Provide the [x, y] coordinate of the cell's center where the given text is located.  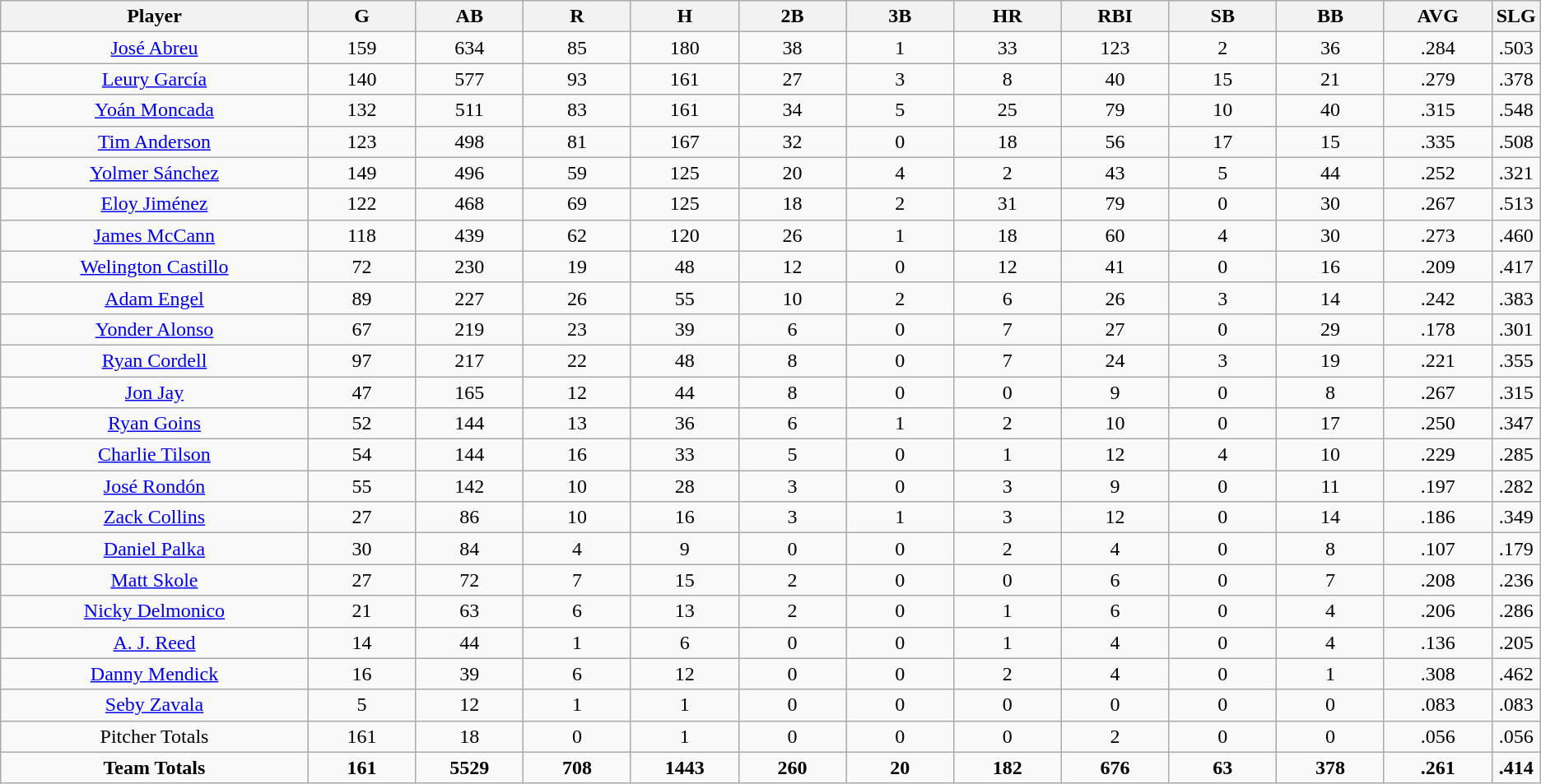
140 [362, 79]
.414 [1516, 768]
31 [1008, 204]
Team Totals [155, 768]
.178 [1437, 329]
167 [685, 141]
Zack Collins [155, 517]
165 [469, 392]
34 [792, 110]
AVG [1437, 16]
Daniel Palka [155, 549]
.285 [1516, 455]
23 [578, 329]
.462 [1516, 674]
468 [469, 204]
28 [685, 486]
.355 [1516, 360]
Seby Zavala [155, 705]
496 [469, 173]
.197 [1437, 486]
142 [469, 486]
José Abreu [155, 48]
.347 [1516, 424]
.186 [1437, 517]
Yoán Moncada [155, 110]
.335 [1437, 141]
H [685, 16]
BB [1330, 16]
118 [362, 235]
1443 [685, 768]
182 [1008, 768]
Nicky Delmonico [155, 611]
120 [685, 235]
11 [1330, 486]
.513 [1516, 204]
217 [469, 360]
.205 [1516, 643]
97 [362, 360]
132 [362, 110]
.548 [1516, 110]
56 [1115, 141]
A. J. Reed [155, 643]
81 [578, 141]
3B [901, 16]
.209 [1437, 267]
.261 [1437, 768]
.460 [1516, 235]
29 [1330, 329]
498 [469, 141]
.107 [1437, 549]
.321 [1516, 173]
.503 [1516, 48]
.284 [1437, 48]
2B [792, 16]
149 [362, 173]
Player [155, 16]
86 [469, 517]
59 [578, 173]
.417 [1516, 267]
.279 [1437, 79]
.208 [1437, 580]
219 [469, 329]
230 [469, 267]
634 [469, 48]
HR [1008, 16]
159 [362, 48]
54 [362, 455]
SB [1223, 16]
.508 [1516, 141]
.282 [1516, 486]
José Rondón [155, 486]
.378 [1516, 79]
James McCann [155, 235]
60 [1115, 235]
.250 [1437, 424]
Danny Mendick [155, 674]
.242 [1437, 298]
Leury García [155, 79]
Pitcher Totals [155, 736]
.308 [1437, 674]
83 [578, 110]
84 [469, 549]
.229 [1437, 455]
5529 [469, 768]
67 [362, 329]
R [578, 16]
.236 [1516, 580]
.179 [1516, 549]
Adam Engel [155, 298]
.206 [1437, 611]
41 [1115, 267]
25 [1008, 110]
AB [469, 16]
122 [362, 204]
Matt Skole [155, 580]
.221 [1437, 360]
52 [362, 424]
Welington Castillo [155, 267]
.286 [1516, 611]
85 [578, 48]
.383 [1516, 298]
SLG [1516, 16]
577 [469, 79]
Yolmer Sánchez [155, 173]
439 [469, 235]
Ryan Goins [155, 424]
260 [792, 768]
93 [578, 79]
.136 [1437, 643]
.301 [1516, 329]
676 [1115, 768]
511 [469, 110]
Jon Jay [155, 392]
378 [1330, 768]
62 [578, 235]
Ryan Cordell [155, 360]
24 [1115, 360]
32 [792, 141]
227 [469, 298]
.252 [1437, 173]
38 [792, 48]
47 [362, 392]
43 [1115, 173]
180 [685, 48]
Yonder Alonso [155, 329]
708 [578, 768]
Tim Anderson [155, 141]
RBI [1115, 16]
.273 [1437, 235]
.349 [1516, 517]
69 [578, 204]
G [362, 16]
Eloy Jiménez [155, 204]
22 [578, 360]
89 [362, 298]
Charlie Tilson [155, 455]
